Find where the given text appears and provide that cell's center as [X, Y] coordinate. 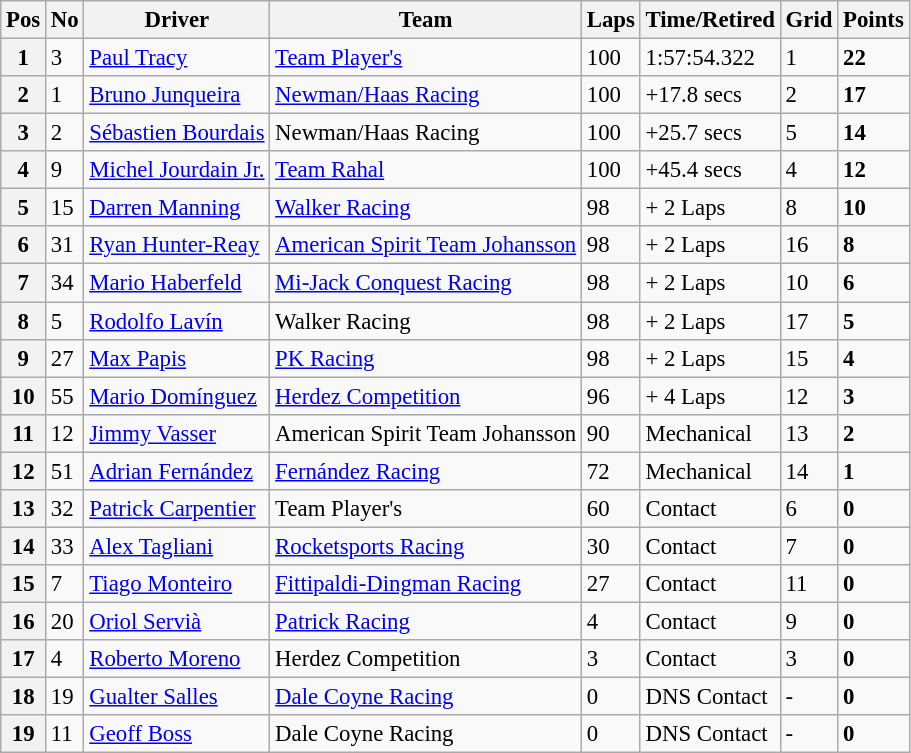
Sébastien Bourdais [177, 133]
Fittipaldi-Dingman Racing [426, 584]
+25.7 secs [710, 133]
90 [610, 433]
Team [426, 20]
55 [65, 396]
Adrian Fernández [177, 471]
31 [65, 245]
Pos [24, 20]
60 [610, 509]
Rodolfo Lavín [177, 321]
72 [610, 471]
Darren Manning [177, 208]
Ryan Hunter-Reay [177, 245]
+45.4 secs [710, 170]
Fernández Racing [426, 471]
20 [65, 621]
32 [65, 509]
18 [24, 697]
51 [65, 471]
Patrick Carpentier [177, 509]
Michel Jourdain Jr. [177, 170]
Mario Domínguez [177, 396]
Tiago Monteiro [177, 584]
22 [874, 58]
Time/Retired [710, 20]
No [65, 20]
Oriol Servià [177, 621]
Rocketsports Racing [426, 546]
Roberto Moreno [177, 659]
34 [65, 283]
Geoff Boss [177, 734]
96 [610, 396]
Points [874, 20]
+17.8 secs [710, 95]
Team Rahal [426, 170]
Grid [808, 20]
Patrick Racing [426, 621]
Alex Tagliani [177, 546]
1:57:54.322 [710, 58]
Gualter Salles [177, 697]
Paul Tracy [177, 58]
+ 4 Laps [710, 396]
30 [610, 546]
Bruno Junqueira [177, 95]
33 [65, 546]
Jimmy Vasser [177, 433]
Laps [610, 20]
Mi-Jack Conquest Racing [426, 283]
PK Racing [426, 358]
Mario Haberfeld [177, 283]
Driver [177, 20]
Max Papis [177, 358]
